Search for the cell housing the specified text and yield its [X, Y] center coordinate. 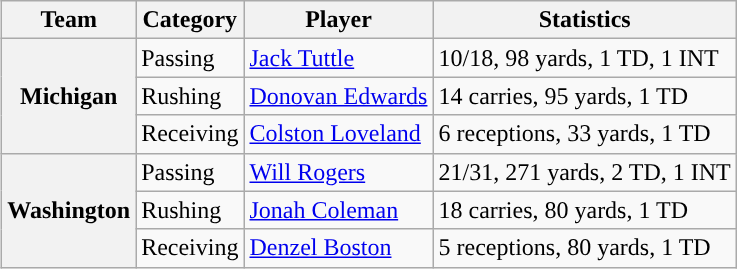
Category [190, 20]
Washington [69, 210]
Statistics [584, 20]
Jack Tuttle [338, 58]
Player [338, 20]
Donovan Edwards [338, 96]
14 carries, 95 yards, 1 TD [584, 96]
Will Rogers [338, 172]
Michigan [69, 96]
Colston Loveland [338, 134]
10/18, 98 yards, 1 TD, 1 INT [584, 58]
21/31, 271 yards, 2 TD, 1 INT [584, 172]
Denzel Boston [338, 248]
5 receptions, 80 yards, 1 TD [584, 248]
Jonah Coleman [338, 210]
6 receptions, 33 yards, 1 TD [584, 134]
18 carries, 80 yards, 1 TD [584, 210]
Team [69, 20]
